Locate the cell with the specified text and output its (x, y) center coordinate. 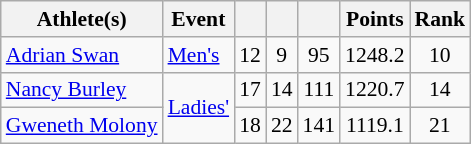
Points (374, 19)
18 (250, 126)
10 (440, 55)
Adrian Swan (82, 55)
141 (320, 126)
Athlete(s) (82, 19)
12 (250, 55)
Rank (440, 19)
9 (282, 55)
1119.1 (374, 126)
Men's (199, 55)
Nancy Burley (82, 90)
Event (199, 19)
22 (282, 126)
17 (250, 90)
1220.7 (374, 90)
111 (320, 90)
Ladies' (199, 108)
95 (320, 55)
21 (440, 126)
Gweneth Molony (82, 126)
1248.2 (374, 55)
